Search for the cell housing the specified text and yield its [x, y] center coordinate. 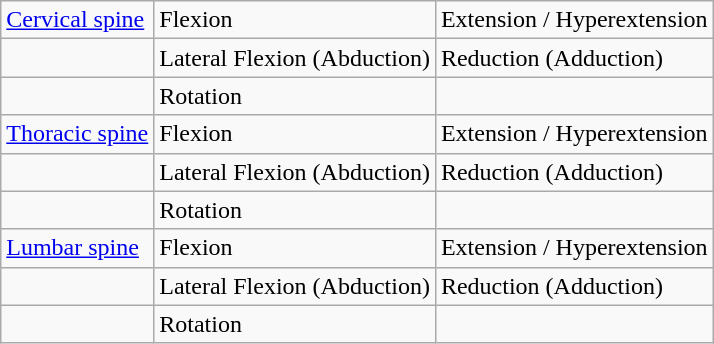
Lumbar spine [78, 248]
Cervical spine [78, 20]
Thoracic spine [78, 134]
